Pinpoint the cell where the given text exists, returning its (x, y) midpoint coordinate. 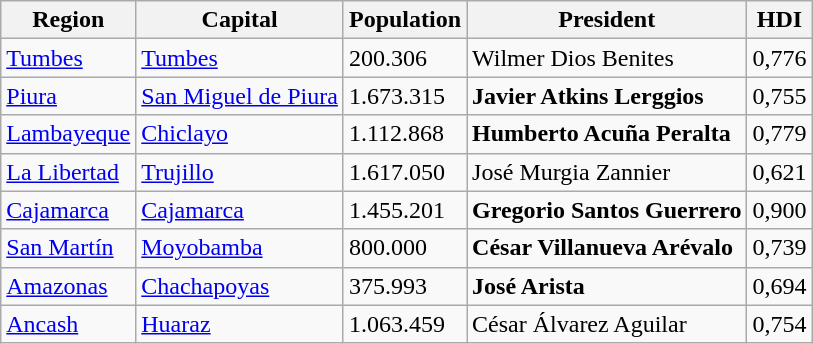
San Martín (68, 248)
0,694 (780, 286)
San Miguel de Piura (240, 96)
Wilmer Dios Benites (607, 58)
Piura (68, 96)
0,621 (780, 172)
Gregorio Santos Guerrero (607, 210)
800.000 (404, 248)
José Arista (607, 286)
Population (404, 20)
1.063.459 (404, 324)
Javier Atkins Lerggios (607, 96)
Chachapoyas (240, 286)
Lambayeque (68, 134)
1.673.315 (404, 96)
La Libertad (68, 172)
375.993 (404, 286)
Trujillo (240, 172)
César Villanueva Arévalo (607, 248)
Amazonas (68, 286)
0,779 (780, 134)
Ancash (68, 324)
0,754 (780, 324)
President (607, 20)
César Álvarez Aguilar (607, 324)
200.306 (404, 58)
0,755 (780, 96)
1.112.868 (404, 134)
Humberto Acuña Peralta (607, 134)
Region (68, 20)
Chiclayo (240, 134)
Capital (240, 20)
0,776 (780, 58)
0,739 (780, 248)
José Murgia Zannier (607, 172)
1.455.201 (404, 210)
HDI (780, 20)
1.617.050 (404, 172)
Huaraz (240, 324)
Moyobamba (240, 248)
0,900 (780, 210)
